Find where the given text appears and provide that cell's center as (X, Y) coordinate. 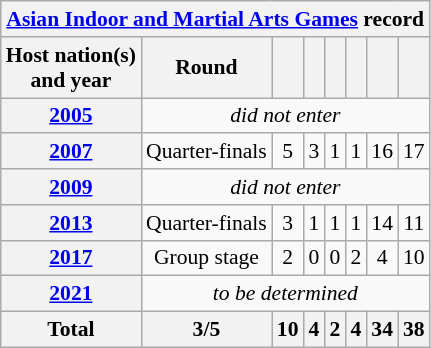
17 (414, 152)
Group stage (206, 258)
14 (382, 223)
38 (414, 330)
Host nation(s)and year (71, 68)
5 (288, 152)
16 (382, 152)
to be determined (286, 294)
11 (414, 223)
Total (71, 330)
2017 (71, 258)
2021 (71, 294)
2007 (71, 152)
34 (382, 330)
2005 (71, 116)
3/5 (206, 330)
Asian Indoor and Martial Arts Games record (216, 19)
2013 (71, 223)
Round (206, 68)
2009 (71, 187)
